Find where the given text appears and provide that cell's center as (X, Y) coordinate. 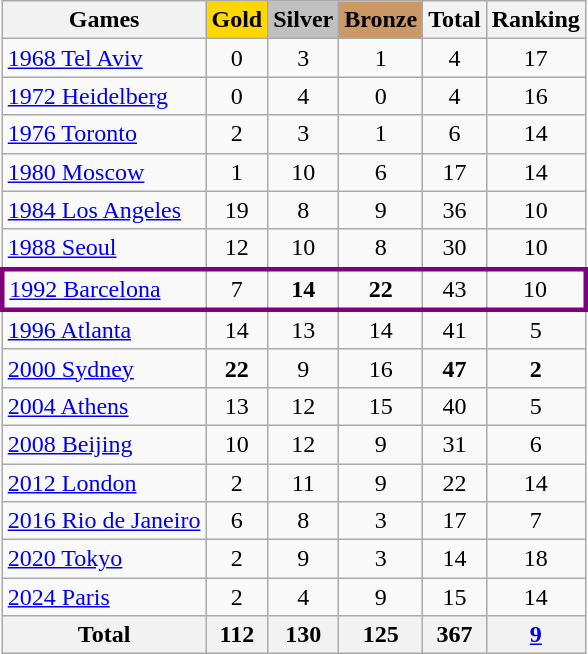
2004 Athens (104, 406)
Gold (237, 20)
2024 Paris (104, 597)
41 (455, 330)
19 (237, 210)
1980 Moscow (104, 172)
40 (455, 406)
367 (455, 635)
18 (536, 559)
1972 Heidelberg (104, 96)
125 (381, 635)
1984 Los Angeles (104, 210)
2016 Rio de Janeiro (104, 521)
1976 Toronto (104, 134)
Ranking (536, 20)
2000 Sydney (104, 368)
1996 Atlanta (104, 330)
1988 Seoul (104, 249)
31 (455, 444)
1992 Barcelona (104, 290)
47 (455, 368)
2012 London (104, 483)
130 (304, 635)
11 (304, 483)
2020 Tokyo (104, 559)
Games (104, 20)
36 (455, 210)
Bronze (381, 20)
112 (237, 635)
2008 Beijing (104, 444)
1968 Tel Aviv (104, 58)
30 (455, 249)
Silver (304, 20)
43 (455, 290)
